Pinpoint the cell where the given text exists, returning its (x, y) midpoint coordinate. 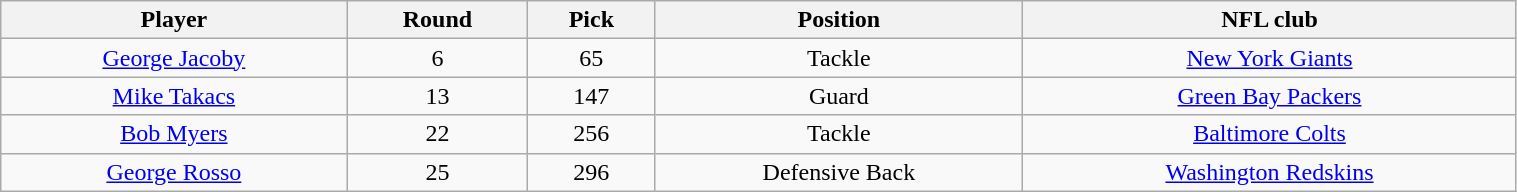
25 (438, 172)
Pick (592, 20)
13 (438, 96)
22 (438, 134)
New York Giants (1270, 58)
Green Bay Packers (1270, 96)
Player (174, 20)
256 (592, 134)
6 (438, 58)
Bob Myers (174, 134)
147 (592, 96)
Washington Redskins (1270, 172)
Position (839, 20)
NFL club (1270, 20)
296 (592, 172)
65 (592, 58)
Baltimore Colts (1270, 134)
Defensive Back (839, 172)
George Rosso (174, 172)
Mike Takacs (174, 96)
Round (438, 20)
Guard (839, 96)
George Jacoby (174, 58)
